Detect which cell encompasses the target text, then output its (x, y) center coordinate. 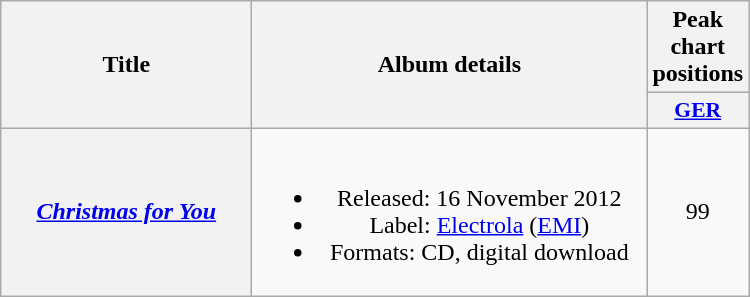
Peak chart positions (698, 47)
Christmas for You (126, 212)
Released: 16 November 2012Label: Electrola (EMI)Formats: CD, digital download (450, 212)
GER (698, 111)
Album details (450, 65)
Title (126, 65)
99 (698, 212)
